Return the (X, Y) coordinate for the center point of the cell that contains the specified text.  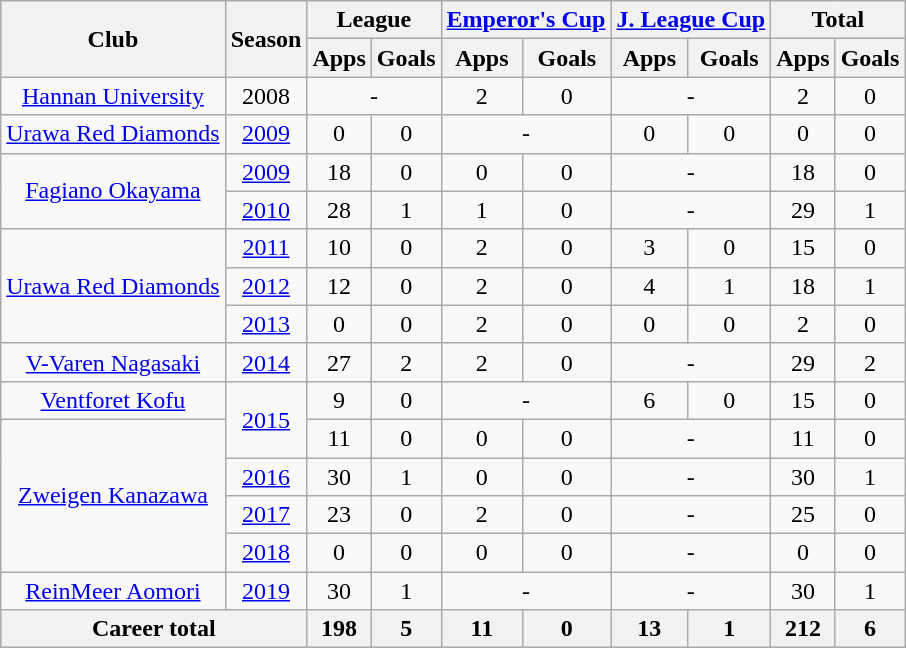
Hannan University (113, 96)
2010 (266, 210)
3 (650, 248)
Career total (154, 629)
League (374, 20)
2017 (266, 515)
5 (406, 629)
Emperor's Cup (526, 20)
2019 (266, 591)
2013 (266, 324)
27 (339, 362)
2012 (266, 286)
2011 (266, 248)
Ventforet Kofu (113, 400)
4 (650, 286)
Season (266, 39)
10 (339, 248)
Zweigen Kanazawa (113, 495)
2015 (266, 419)
198 (339, 629)
212 (803, 629)
Fagiano Okayama (113, 191)
2008 (266, 96)
ReinMeer Aomori (113, 591)
2018 (266, 553)
2016 (266, 477)
23 (339, 515)
V-Varen Nagasaki (113, 362)
9 (339, 400)
2014 (266, 362)
Total (838, 20)
13 (650, 629)
12 (339, 286)
28 (339, 210)
J. League Cup (691, 20)
Club (113, 39)
25 (803, 515)
